Capture the cell that displays the provided text and extract its [x, y] central coordinate. 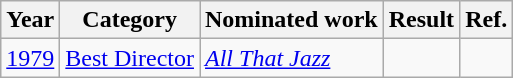
Best Director [130, 58]
Ref. [486, 20]
Nominated work [292, 20]
Year [30, 20]
All That Jazz [292, 58]
Category [130, 20]
Result [421, 20]
1979 [30, 58]
